Return the [x, y] coordinate for the center point of the cell that contains the specified text.  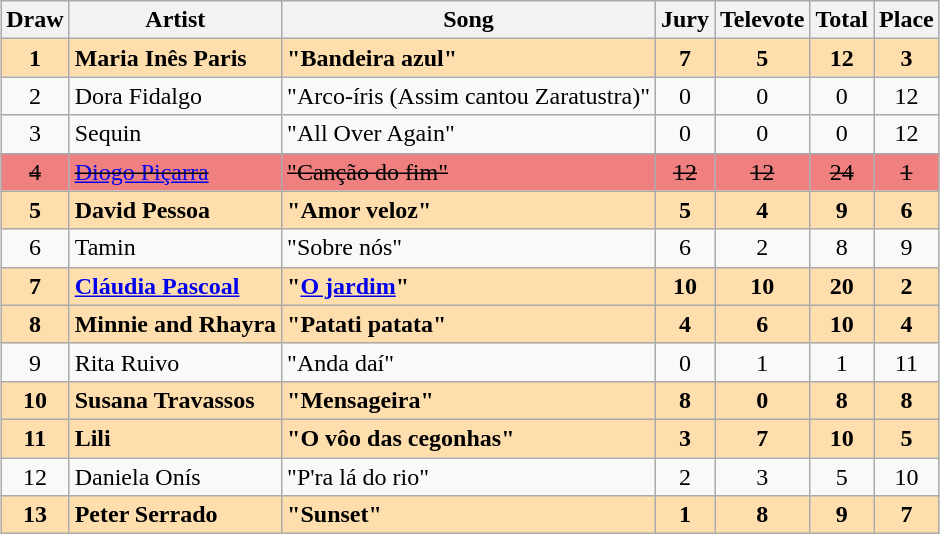
Artist [175, 20]
David Pessoa [175, 210]
Dora Fidalgo [175, 96]
"O vôo das cegonhas" [469, 438]
24 [842, 172]
Lili [175, 438]
Peter Serrado [175, 515]
"Arco-íris (Assim cantou Zaratustra)" [469, 96]
Cláudia Pascoal [175, 286]
Draw [35, 20]
"Anda daí" [469, 362]
"Amor veloz" [469, 210]
Diogo Piçarra [175, 172]
20 [842, 286]
"Canção do fim" [469, 172]
"Sunset" [469, 515]
"Sobre nós" [469, 248]
Song [469, 20]
Place [907, 20]
Minnie and Rhayra [175, 324]
Maria Inês Paris [175, 58]
"O jardim" [469, 286]
13 [35, 515]
Jury [684, 20]
Tamin [175, 248]
Sequin [175, 134]
Susana Travassos [175, 400]
"Bandeira azul" [469, 58]
"All Over Again" [469, 134]
Total [842, 20]
"Mensageira" [469, 400]
"P'ra lá do rio" [469, 477]
Daniela Onís [175, 477]
"Patati patata" [469, 324]
Rita Ruivo [175, 362]
Televote [762, 20]
